Return [x, y] of the center of cell containing provided text 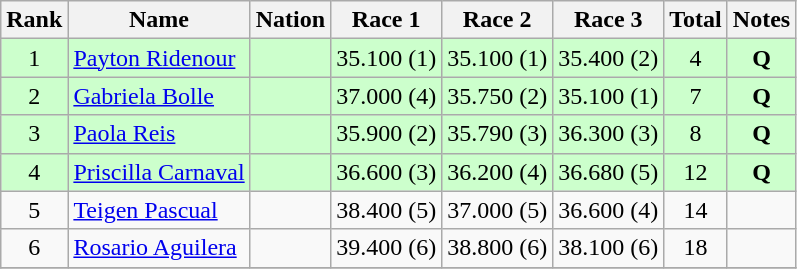
Rank [34, 20]
5 [34, 210]
Priscilla Carnaval [159, 172]
12 [696, 172]
35.400 (2) [608, 58]
Total [696, 20]
Gabriela Bolle [159, 96]
39.400 (6) [386, 248]
38.100 (6) [608, 248]
14 [696, 210]
36.600 (3) [386, 172]
Race 3 [608, 20]
36.600 (4) [608, 210]
35.750 (2) [498, 96]
38.800 (6) [498, 248]
36.680 (5) [608, 172]
Race 2 [498, 20]
Name [159, 20]
36.300 (3) [608, 134]
Rosario Aguilera [159, 248]
Payton Ridenour [159, 58]
3 [34, 134]
35.790 (3) [498, 134]
38.400 (5) [386, 210]
Paola Reis [159, 134]
18 [696, 248]
Race 1 [386, 20]
7 [696, 96]
37.000 (5) [498, 210]
Teigen Pascual [159, 210]
36.200 (4) [498, 172]
37.000 (4) [386, 96]
Notes [761, 20]
Nation [290, 20]
2 [34, 96]
1 [34, 58]
8 [696, 134]
35.900 (2) [386, 134]
6 [34, 248]
